Pinpoint the cell where the given text exists, returning its [x, y] midpoint coordinate. 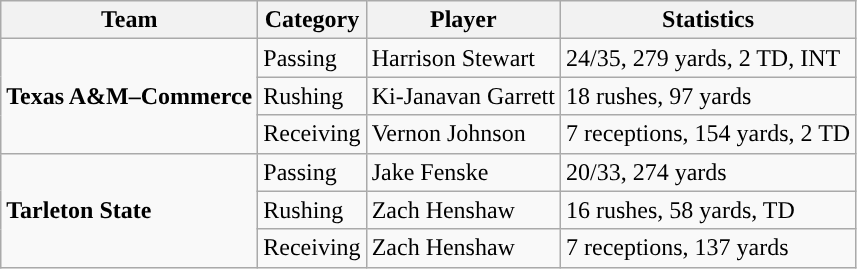
Vernon Johnson [463, 134]
Jake Fenske [463, 172]
7 receptions, 154 yards, 2 TD [708, 134]
7 receptions, 137 yards [708, 248]
Team [130, 20]
Harrison Stewart [463, 58]
16 rushes, 58 yards, TD [708, 210]
Texas A&M–Commerce [130, 96]
Ki-Janavan Garrett [463, 96]
Statistics [708, 20]
18 rushes, 97 yards [708, 96]
20/33, 274 yards [708, 172]
Category [312, 20]
Player [463, 20]
Tarleton State [130, 210]
24/35, 279 yards, 2 TD, INT [708, 58]
